Locate the cell with the specified text and output its [X, Y] center coordinate. 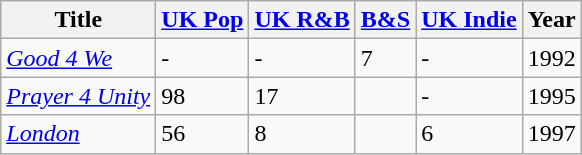
7 [385, 58]
56 [202, 134]
UK Indie [469, 20]
17 [302, 96]
1995 [552, 96]
B&S [385, 20]
1992 [552, 58]
UK R&B [302, 20]
London [78, 134]
UK Pop [202, 20]
Year [552, 20]
8 [302, 134]
98 [202, 96]
Good 4 We [78, 58]
Prayer 4 Unity [78, 96]
6 [469, 134]
1997 [552, 134]
Title [78, 20]
